Search for the cell housing the specified text and yield its [X, Y] center coordinate. 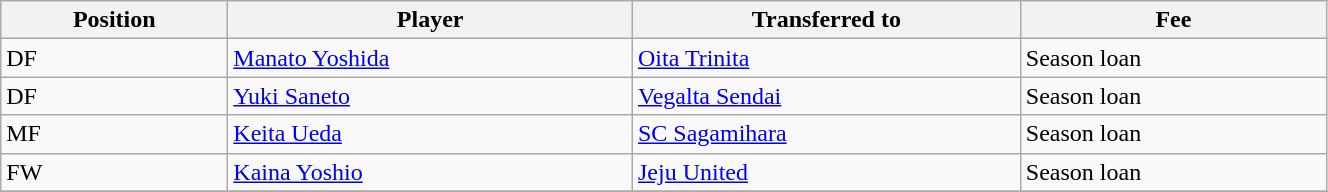
Yuki Saneto [430, 96]
Fee [1173, 20]
SC Sagamihara [826, 134]
Player [430, 20]
Manato Yoshida [430, 58]
FW [114, 172]
MF [114, 134]
Kaina Yoshio [430, 172]
Oita Trinita [826, 58]
Jeju United [826, 172]
Vegalta Sendai [826, 96]
Position [114, 20]
Keita Ueda [430, 134]
Transferred to [826, 20]
